Scan for the cell matching the given text and deliver its [x, y] coordinate at center. 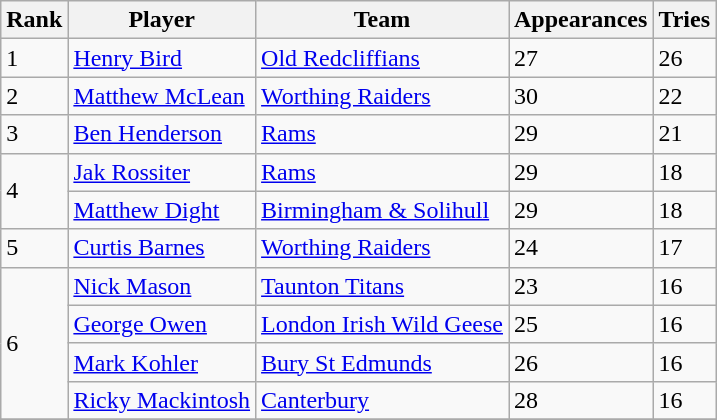
Canterbury [382, 400]
Player [162, 20]
Mark Kohler [162, 362]
Henry Bird [162, 58]
Matthew Dight [162, 210]
Old Redcliffians [382, 58]
2 [34, 96]
Bury St Edmunds [382, 362]
1 [34, 58]
Tries [684, 20]
22 [684, 96]
5 [34, 248]
Rank [34, 20]
Curtis Barnes [162, 248]
21 [684, 134]
Appearances [580, 20]
23 [580, 286]
George Owen [162, 324]
25 [580, 324]
Taunton Titans [382, 286]
London Irish Wild Geese [382, 324]
24 [580, 248]
Matthew McLean [162, 96]
3 [34, 134]
Jak Rossiter [162, 172]
Ricky Mackintosh [162, 400]
28 [580, 400]
17 [684, 248]
6 [34, 343]
Birmingham & Solihull [382, 210]
30 [580, 96]
Ben Henderson [162, 134]
27 [580, 58]
4 [34, 191]
Nick Mason [162, 286]
Team [382, 20]
